Determine the (x, y) coordinate at the center of the cell enclosing the given text.  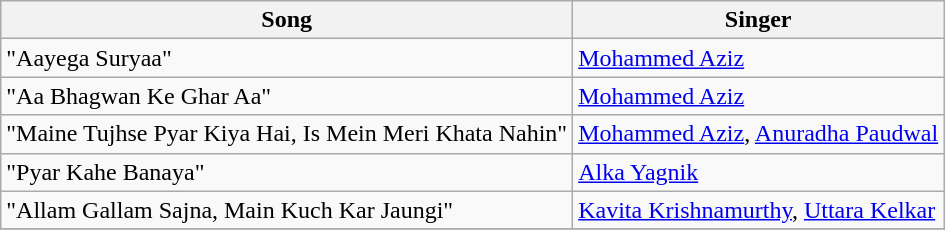
Singer (758, 20)
Kavita Krishnamurthy, Uttara Kelkar (758, 210)
Alka Yagnik (758, 172)
"Allam Gallam Sajna, Main Kuch Kar Jaungi" (287, 210)
"Aa Bhagwan Ke Ghar Aa" (287, 96)
Song (287, 20)
"Aayega Suryaa" (287, 58)
"Maine Tujhse Pyar Kiya Hai, Is Mein Meri Khata Nahin" (287, 134)
"Pyar Kahe Banaya" (287, 172)
Mohammed Aziz, Anuradha Paudwal (758, 134)
